Return the [X, Y] coordinate for the center point of the cell that contains the specified text.  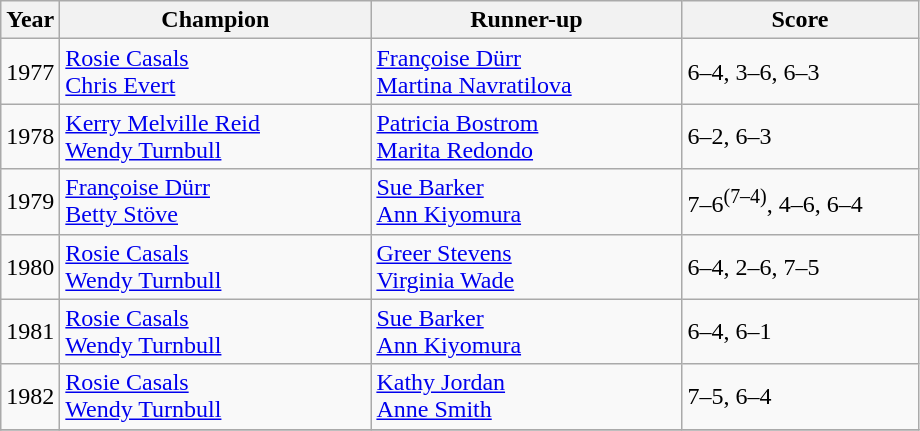
1978 [30, 136]
1982 [30, 396]
1977 [30, 72]
7–6(7–4), 4–6, 6–4 [800, 202]
Greer Stevens Virginia Wade [526, 266]
Patricia Bostrom Marita Redondo [526, 136]
Kathy Jordan Anne Smith [526, 396]
6–2, 6–3 [800, 136]
Runner-up [526, 20]
6–4, 6–1 [800, 332]
6–4, 3–6, 6–3 [800, 72]
Kerry Melville Reid Wendy Turnbull [216, 136]
1980 [30, 266]
Françoise Dürr Betty Stöve [216, 202]
1979 [30, 202]
Françoise Dürr Martina Navratilova [526, 72]
Year [30, 20]
7–5, 6–4 [800, 396]
Rosie Casals Chris Evert [216, 72]
1981 [30, 332]
6–4, 2–6, 7–5 [800, 266]
Champion [216, 20]
Score [800, 20]
